Determine the (x, y) coordinate at the center of the cell enclosing the given text.  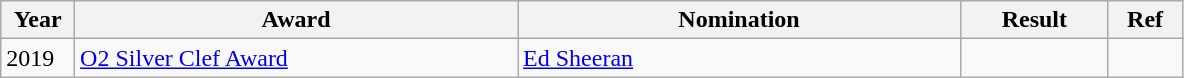
2019 (38, 58)
Year (38, 20)
Ref (1145, 20)
Ed Sheeran (740, 58)
Nomination (740, 20)
Award (296, 20)
Result (1035, 20)
O2 Silver Clef Award (296, 58)
